Identify which cell holds the provided text, then report its (x, y) central coordinate. 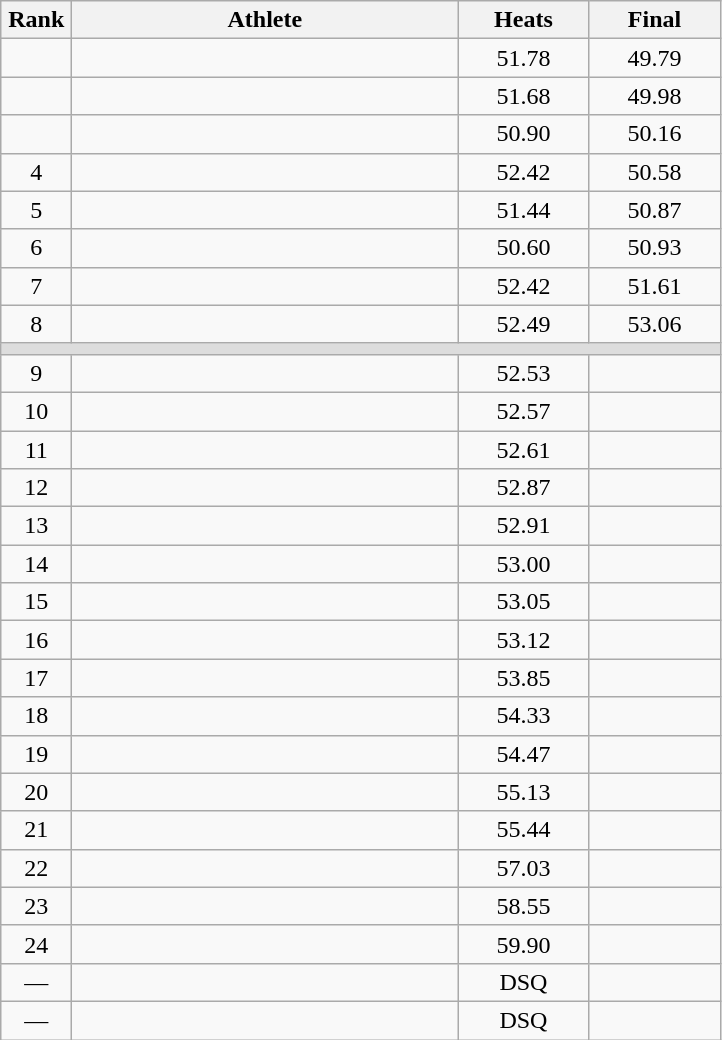
13 (36, 526)
21 (36, 830)
22 (36, 868)
51.61 (654, 286)
52.87 (524, 488)
50.90 (524, 134)
57.03 (524, 868)
55.44 (524, 830)
14 (36, 564)
52.49 (524, 324)
51.68 (524, 96)
59.90 (524, 944)
53.85 (524, 678)
58.55 (524, 906)
50.16 (654, 134)
50.58 (654, 172)
53.00 (524, 564)
Heats (524, 20)
49.98 (654, 96)
4 (36, 172)
53.06 (654, 324)
5 (36, 210)
17 (36, 678)
18 (36, 716)
55.13 (524, 792)
24 (36, 944)
53.12 (524, 640)
6 (36, 248)
9 (36, 373)
16 (36, 640)
20 (36, 792)
19 (36, 754)
52.91 (524, 526)
52.53 (524, 373)
10 (36, 411)
52.61 (524, 449)
51.78 (524, 58)
53.05 (524, 602)
54.33 (524, 716)
23 (36, 906)
Final (654, 20)
49.79 (654, 58)
50.87 (654, 210)
12 (36, 488)
50.60 (524, 248)
8 (36, 324)
51.44 (524, 210)
54.47 (524, 754)
7 (36, 286)
52.57 (524, 411)
Athlete (265, 20)
11 (36, 449)
15 (36, 602)
50.93 (654, 248)
Rank (36, 20)
